Detect which cell encompasses the target text, then output its (X, Y) center coordinate. 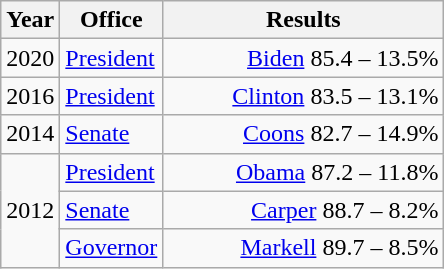
Markell 89.7 – 8.5% (304, 248)
Obama 87.2 – 11.8% (304, 172)
Biden 85.4 – 13.5% (304, 58)
Year (30, 20)
2020 (30, 58)
Office (112, 20)
Governor (112, 248)
Clinton 83.5 – 13.1% (304, 96)
Carper 88.7 – 8.2% (304, 210)
2014 (30, 134)
Results (304, 20)
2012 (30, 210)
Coons 82.7 – 14.9% (304, 134)
2016 (30, 96)
